Output the (x, y) coordinate of the center of the cell containing the given text.  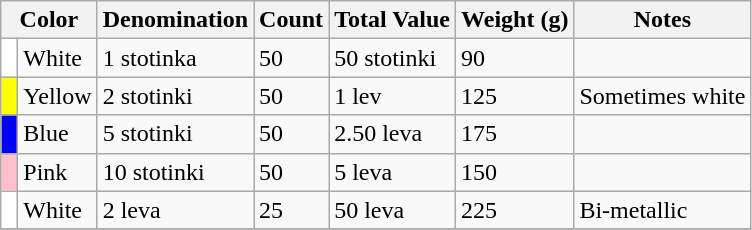
2.50 leva (392, 134)
1 stotinka (175, 58)
125 (515, 96)
5 stotinki (175, 134)
Total Value (392, 20)
50 stotinki (392, 58)
Weight (g) (515, 20)
1 lev (392, 96)
Sometimes white (662, 96)
5 leva (392, 172)
Color (49, 20)
225 (515, 210)
2 stotinki (175, 96)
10 stotinki (175, 172)
25 (292, 210)
Notes (662, 20)
150 (515, 172)
Blue (58, 134)
90 (515, 58)
50 leva (392, 210)
Bi-metallic (662, 210)
2 leva (175, 210)
Denomination (175, 20)
Pink (58, 172)
Yellow (58, 96)
Count (292, 20)
175 (515, 134)
